Return (x, y) of the center of cell containing provided text 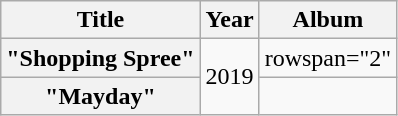
2019 (230, 77)
rowspan="2" (328, 58)
Year (230, 20)
Title (100, 20)
"Shopping Spree" (100, 58)
"Mayday" (100, 96)
Album (328, 20)
